Scan for the cell matching the given text and deliver its (x, y) coordinate at center. 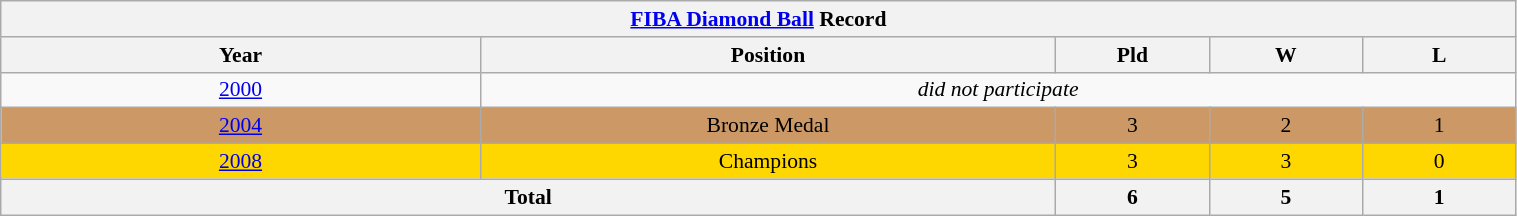
2000 (241, 90)
2008 (241, 162)
Pld (1132, 55)
5 (1286, 197)
Total (528, 197)
Year (241, 55)
2 (1286, 126)
Position (768, 55)
L (1440, 55)
Champions (768, 162)
6 (1132, 197)
did not participate (998, 90)
FIBA Diamond Ball Record (758, 19)
0 (1440, 162)
W (1286, 55)
2004 (241, 126)
Bronze Medal (768, 126)
